Detect which cell encompasses the target text, then output its [x, y] center coordinate. 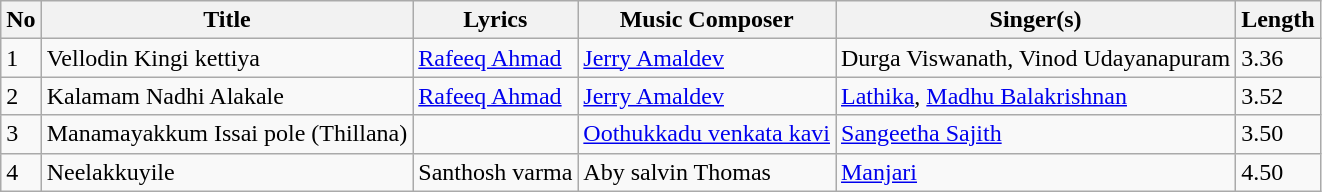
Santhosh varma [496, 172]
Manamayakkum Issai pole (Thillana) [227, 134]
Vellodin Kingi kettiya [227, 58]
Aby salvin Thomas [707, 172]
No [21, 20]
Sangeetha Sajith [1036, 134]
3.50 [1278, 134]
3 [21, 134]
4.50 [1278, 172]
2 [21, 96]
1 [21, 58]
4 [21, 172]
Oothukkadu venkata kavi [707, 134]
Singer(s) [1036, 20]
Length [1278, 20]
3.52 [1278, 96]
Durga Viswanath, Vinod Udayanapuram [1036, 58]
Music Composer [707, 20]
3.36 [1278, 58]
Lyrics [496, 20]
Neelakkuyile [227, 172]
Title [227, 20]
Kalamam Nadhi Alakale [227, 96]
Manjari [1036, 172]
Lathika, Madhu Balakrishnan [1036, 96]
